Locate the cell with the specified text and output its (X, Y) center coordinate. 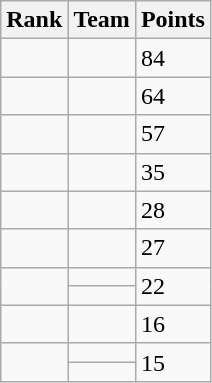
35 (172, 172)
Points (172, 20)
84 (172, 58)
28 (172, 210)
Rank (34, 20)
22 (172, 286)
27 (172, 248)
Team (102, 20)
64 (172, 96)
16 (172, 324)
15 (172, 362)
57 (172, 134)
